Identify which cell holds the provided text, then report its [x, y] central coordinate. 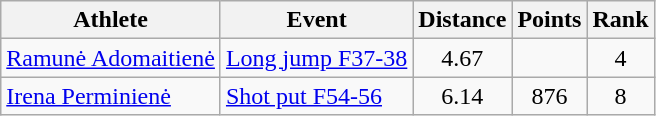
Irena Perminienė [111, 96]
4 [620, 58]
Shot put F54-56 [316, 96]
876 [550, 96]
Athlete [111, 20]
Rank [620, 20]
4.67 [462, 58]
Long jump F37-38 [316, 58]
Distance [462, 20]
Points [550, 20]
Ramunė Adomaitienė [111, 58]
8 [620, 96]
6.14 [462, 96]
Event [316, 20]
